Return (X, Y) of the center of cell containing provided text 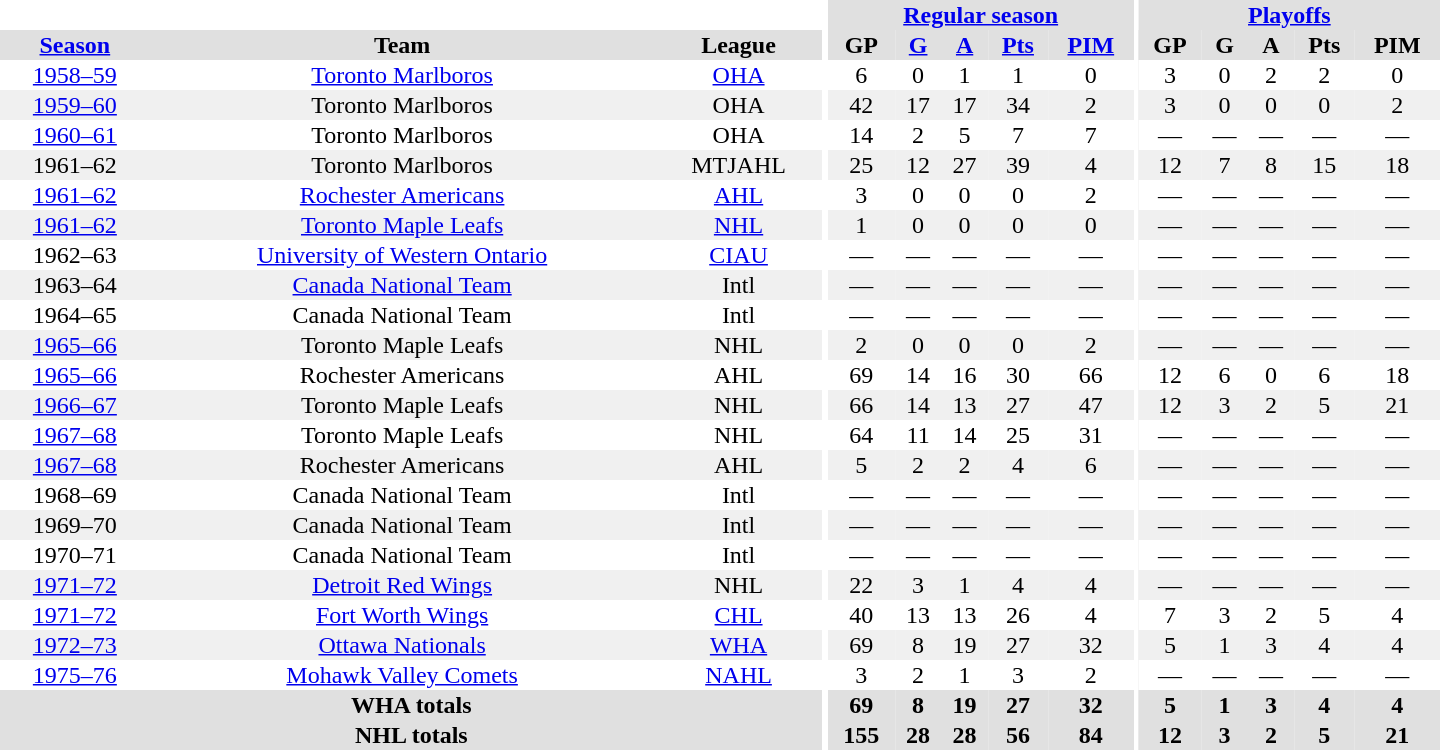
1972–73 (75, 645)
1962–63 (75, 255)
40 (862, 615)
MTJAHL (738, 165)
Season (75, 45)
1970–71 (75, 555)
1975–76 (75, 675)
Detroit Red Wings (402, 585)
84 (1090, 735)
League (738, 45)
42 (862, 105)
NAHL (738, 675)
26 (1018, 615)
1968–69 (75, 495)
NHL totals (412, 735)
47 (1090, 405)
Ottawa Nationals (402, 645)
Fort Worth Wings (402, 615)
WHA (738, 645)
1959–60 (75, 105)
Team (402, 45)
39 (1018, 165)
22 (862, 585)
30 (1018, 375)
Mohawk Valley Comets (402, 675)
16 (964, 375)
11 (918, 435)
1969–70 (75, 525)
1960–61 (75, 135)
1966–67 (75, 405)
34 (1018, 105)
CIAU (738, 255)
155 (862, 735)
1958–59 (75, 75)
University of Western Ontario (402, 255)
64 (862, 435)
CHL (738, 615)
56 (1018, 735)
WHA totals (412, 705)
Regular season (981, 15)
1964–65 (75, 315)
Playoffs (1290, 15)
31 (1090, 435)
15 (1324, 165)
1963–64 (75, 285)
